Pinpoint the cell where the given text exists, returning its [X, Y] midpoint coordinate. 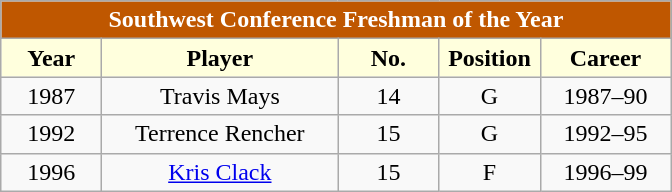
Kris Clack [220, 172]
1996–99 [606, 172]
1992–95 [606, 134]
14 [388, 96]
F [490, 172]
Career [606, 58]
Terrence Rencher [220, 134]
Position [490, 58]
Player [220, 58]
1992 [52, 134]
1996 [52, 172]
Year [52, 58]
Southwest Conference Freshman of the Year [336, 20]
No. [388, 58]
1987–90 [606, 96]
1987 [52, 96]
Travis Mays [220, 96]
